Capture the cell that displays the provided text and extract its [X, Y] central coordinate. 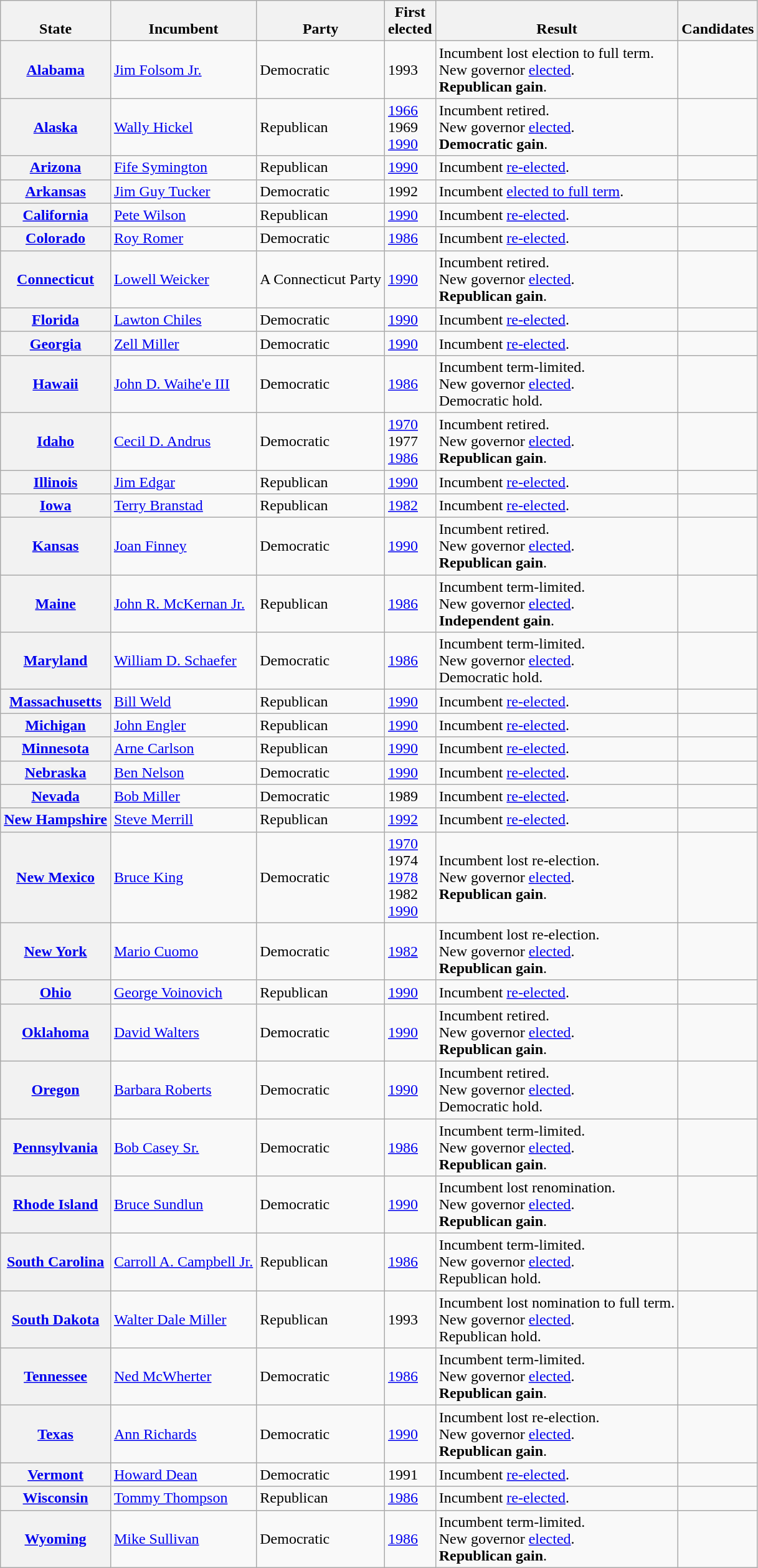
David Walters [183, 1032]
Rhode Island [56, 1205]
Party [321, 21]
Tennessee [56, 1377]
19701977 1986 [410, 441]
Michigan [56, 725]
Nevada [56, 796]
Pennsylvania [56, 1147]
State [56, 21]
Candidates [718, 21]
New Mexico [56, 877]
Iowa [56, 506]
Idaho [56, 441]
Joan Finney [183, 546]
Bruce King [183, 877]
Howard Dean [183, 1475]
A Connecticut Party [321, 279]
Minnesota [56, 749]
19701974 19781982 1990 [410, 877]
Ned McWherter [183, 1377]
Hawaii [56, 384]
Pete Wilson [183, 215]
Incumbent [183, 21]
Mike Sullivan [183, 1539]
Maryland [56, 661]
Incumbent term-limited.New governor elected.Independent gain. [557, 604]
Ohio [56, 992]
Mario Cuomo [183, 951]
South Carolina [56, 1262]
Carroll A. Campbell Jr. [183, 1262]
Texas [56, 1434]
John Engler [183, 725]
Vermont [56, 1475]
Bob Miller [183, 796]
John R. McKernan Jr. [183, 604]
Bill Weld [183, 701]
William D. Schaefer [183, 661]
Arne Carlson [183, 749]
Lowell Weicker [183, 279]
Kansas [56, 546]
Arkansas [56, 191]
Result [557, 21]
Arizona [56, 168]
Alabama [56, 70]
John D. Waihe'e III [183, 384]
Incumbent retired.New governor elected.Democratic hold. [557, 1090]
Connecticut [56, 279]
Oklahoma [56, 1032]
Fife Symington [183, 168]
Cecil D. Andrus [183, 441]
Ann Richards [183, 1434]
Incumbent lost nomination to full term.New governor elected.Republican hold. [557, 1319]
Wally Hickel [183, 127]
New Hampshire [56, 820]
Tommy Thompson [183, 1498]
1991 [410, 1475]
Nebraska [56, 772]
Colorado [56, 239]
South Dakota [56, 1319]
Walter Dale Miller [183, 1319]
Barbara Roberts [183, 1090]
Roy Romer [183, 239]
Bruce Sundlun [183, 1205]
Jim Guy Tucker [183, 191]
Alaska [56, 127]
19661969 1990 [410, 127]
Incumbent elected to full term. [557, 191]
Incumbent term-limited.New governor elected.Republican hold. [557, 1262]
Incumbent lost renomination.New governor elected.Republican gain. [557, 1205]
California [56, 215]
Wisconsin [56, 1498]
Lawton Chiles [183, 320]
Incumbent lost election to full term.New governor elected.Republican gain. [557, 70]
George Voinovich [183, 992]
1989 [410, 796]
Firstelected [410, 21]
Incumbent retired.New governor elected.Democratic gain. [557, 127]
Steve Merrill [183, 820]
Georgia [56, 343]
Oregon [56, 1090]
Ben Nelson [183, 772]
Massachusetts [56, 701]
New York [56, 951]
Illinois [56, 482]
Jim Edgar [183, 482]
Wyoming [56, 1539]
Bob Casey Sr. [183, 1147]
Jim Folsom Jr. [183, 70]
Terry Branstad [183, 506]
Florida [56, 320]
Maine [56, 604]
Zell Miller [183, 343]
